Detect which cell encompasses the target text, then output its [x, y] center coordinate. 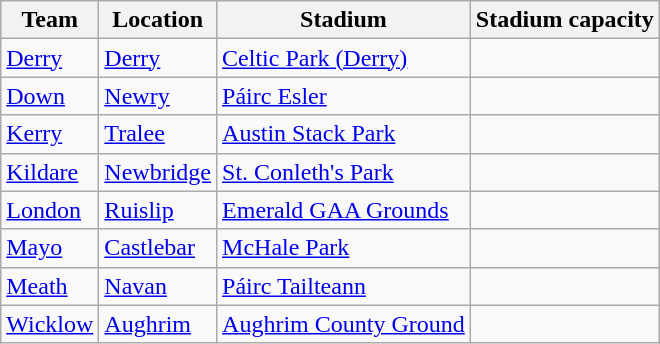
Castlebar [158, 248]
Wicklow [50, 324]
Mayo [50, 248]
Tralee [158, 134]
McHale Park [344, 248]
St. Conleth's Park [344, 172]
Aughrim County Ground [344, 324]
Austin Stack Park [344, 134]
London [50, 210]
Team [50, 20]
Aughrim [158, 324]
Meath [50, 286]
Páirc Esler [344, 96]
Navan [158, 286]
Down [50, 96]
Kildare [50, 172]
Páirc Tailteann [344, 286]
Newry [158, 96]
Location [158, 20]
Ruislip [158, 210]
Newbridge [158, 172]
Celtic Park (Derry) [344, 58]
Kerry [50, 134]
Emerald GAA Grounds [344, 210]
Stadium [344, 20]
Stadium capacity [564, 20]
